Determine the [x, y] coordinate at the center of the cell enclosing the given text.  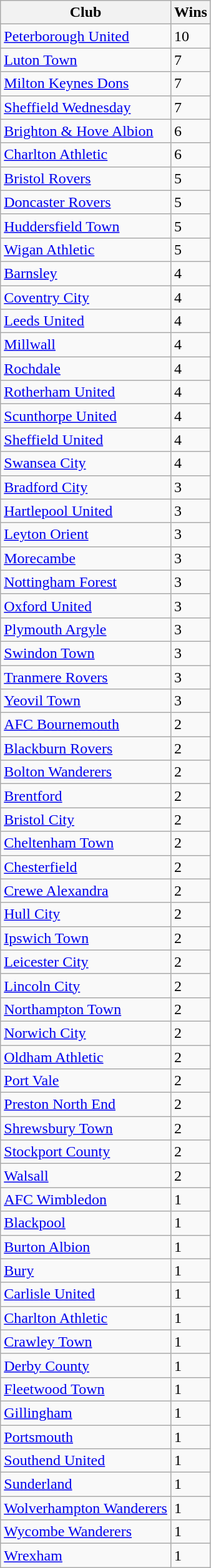
Leicester City [86, 962]
Bristol City [86, 820]
Plymouth Argyle [86, 629]
Wycombe Wanderers [86, 1532]
Tranmere Rovers [86, 677]
Preston North End [86, 1105]
Blackpool [86, 1223]
Yeovil Town [86, 701]
Fleetwood Town [86, 1389]
Port Vale [86, 1081]
Brighton & Hove Albion [86, 131]
Blackburn Rovers [86, 748]
Wrexham [86, 1556]
AFC Bournemouth [86, 725]
Nottingham Forest [86, 582]
Crewe Alexandra [86, 891]
Hartlepool United [86, 511]
Southend United [86, 1461]
Wolverhampton Wanderers [86, 1508]
Oxford United [86, 606]
Lincoln City [86, 985]
Coventry City [86, 298]
Burton Albion [86, 1247]
Barnsley [86, 273]
Swansea City [86, 463]
Stockport County [86, 1152]
Wins [190, 12]
Sunderland [86, 1484]
Bury [86, 1270]
Swindon Town [86, 653]
Bristol Rovers [86, 178]
Cheltenham Town [86, 843]
Brentford [86, 796]
Carlisle United [86, 1294]
Leeds United [86, 321]
Millwall [86, 345]
Hull City [86, 914]
Doncaster Rovers [86, 202]
Ipswich Town [86, 938]
Oldham Athletic [86, 1057]
Wigan Athletic [86, 249]
Peterborough United [86, 36]
Sheffield United [86, 440]
Norwich City [86, 1033]
Shrewsbury Town [86, 1128]
Gillingham [86, 1413]
Chesterfield [86, 867]
Walsall [86, 1176]
Club [86, 12]
Crawley Town [86, 1342]
Leyton Orient [86, 535]
Bolton Wanderers [86, 772]
Morecambe [86, 558]
Sheffield Wednesday [86, 107]
Scunthorpe United [86, 416]
Portsmouth [86, 1436]
AFC Wimbledon [86, 1199]
Northampton Town [86, 1009]
Bradford City [86, 487]
Luton Town [86, 60]
10 [190, 36]
Rotherham United [86, 392]
Milton Keynes Dons [86, 84]
Rochdale [86, 369]
Huddersfield Town [86, 226]
Derby County [86, 1365]
